Provide the [X, Y] coordinate of the cell's center where the given text is located.  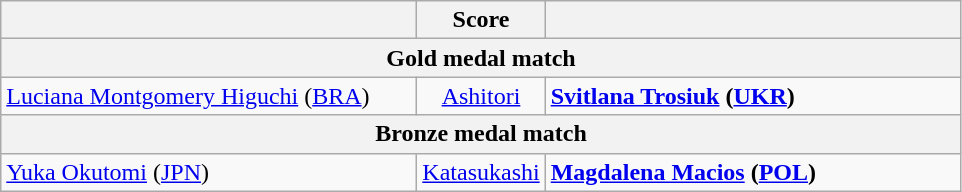
Katasukashi [481, 172]
Magdalena Macios (POL) [753, 172]
Yuka Okutomi (JPN) [209, 172]
Bronze medal match [481, 134]
Luciana Montgomery Higuchi (BRA) [209, 96]
Svitlana Trosiuk (UKR) [753, 96]
Gold medal match [481, 58]
Ashitori [481, 96]
Score [481, 20]
